For the text-containing cell, return its midpoint in [x, y] coordinate format. 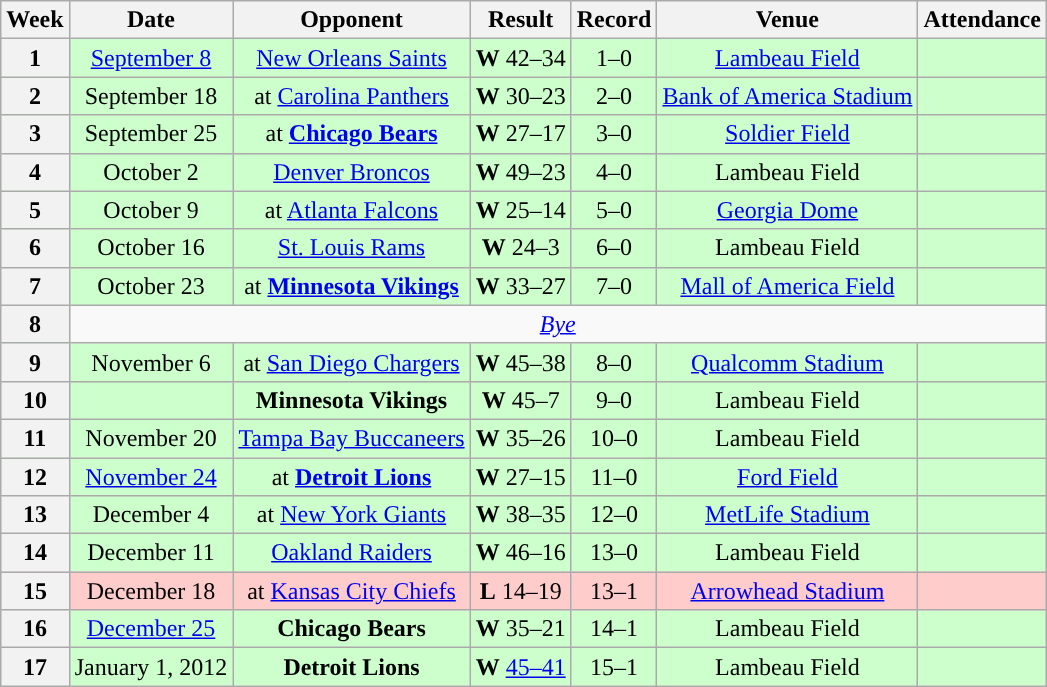
November 6 [151, 362]
W 25–14 [520, 210]
13 [35, 515]
Result [520, 20]
at New York Giants [352, 515]
13–0 [614, 553]
St. Louis Rams [352, 248]
Qualcomm Stadium [788, 362]
Detroit Lions [352, 667]
1–0 [614, 58]
8–0 [614, 362]
Date [151, 20]
14–1 [614, 629]
Georgia Dome [788, 210]
2 [35, 96]
Soldier Field [788, 134]
Mall of America Field [788, 286]
15–1 [614, 667]
13–1 [614, 591]
at San Diego Chargers [352, 362]
December 11 [151, 553]
Oakland Raiders [352, 553]
Record [614, 20]
8 [35, 324]
November 24 [151, 477]
W 49–23 [520, 172]
3 [35, 134]
October 2 [151, 172]
1 [35, 58]
Ford Field [788, 477]
December 18 [151, 591]
14 [35, 553]
11–0 [614, 477]
12 [35, 477]
at Carolina Panthers [352, 96]
5 [35, 210]
Arrowhead Stadium [788, 591]
W 45–38 [520, 362]
W 27–15 [520, 477]
Denver Broncos [352, 172]
W 33–27 [520, 286]
W 45–7 [520, 400]
12–0 [614, 515]
17 [35, 667]
October 23 [151, 286]
10–0 [614, 438]
6 [35, 248]
Minnesota Vikings [352, 400]
at Atlanta Falcons [352, 210]
7 [35, 286]
MetLife Stadium [788, 515]
November 20 [151, 438]
4–0 [614, 172]
16 [35, 629]
7–0 [614, 286]
10 [35, 400]
W 27–17 [520, 134]
W 46–16 [520, 553]
W 45–41 [520, 667]
January 1, 2012 [151, 667]
6–0 [614, 248]
at Detroit Lions [352, 477]
Venue [788, 20]
5–0 [614, 210]
October 9 [151, 210]
September 8 [151, 58]
L 14–19 [520, 591]
W 35–21 [520, 629]
Bye [558, 324]
Attendance [982, 20]
September 25 [151, 134]
Chicago Bears [352, 629]
Tampa Bay Buccaneers [352, 438]
4 [35, 172]
Week [35, 20]
Bank of America Stadium [788, 96]
15 [35, 591]
9–0 [614, 400]
December 4 [151, 515]
at Chicago Bears [352, 134]
October 16 [151, 248]
at Minnesota Vikings [352, 286]
December 25 [151, 629]
11 [35, 438]
Opponent [352, 20]
September 18 [151, 96]
New Orleans Saints [352, 58]
W 35–26 [520, 438]
2–0 [614, 96]
3–0 [614, 134]
W 42–34 [520, 58]
9 [35, 362]
at Kansas City Chiefs [352, 591]
W 24–3 [520, 248]
W 38–35 [520, 515]
W 30–23 [520, 96]
